Pinpoint the cell where the given text exists, returning its (x, y) midpoint coordinate. 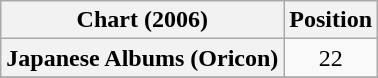
Japanese Albums (Oricon) (142, 58)
22 (331, 58)
Chart (2006) (142, 20)
Position (331, 20)
